Return the (x, y) coordinate for the center point of the cell that contains the specified text.  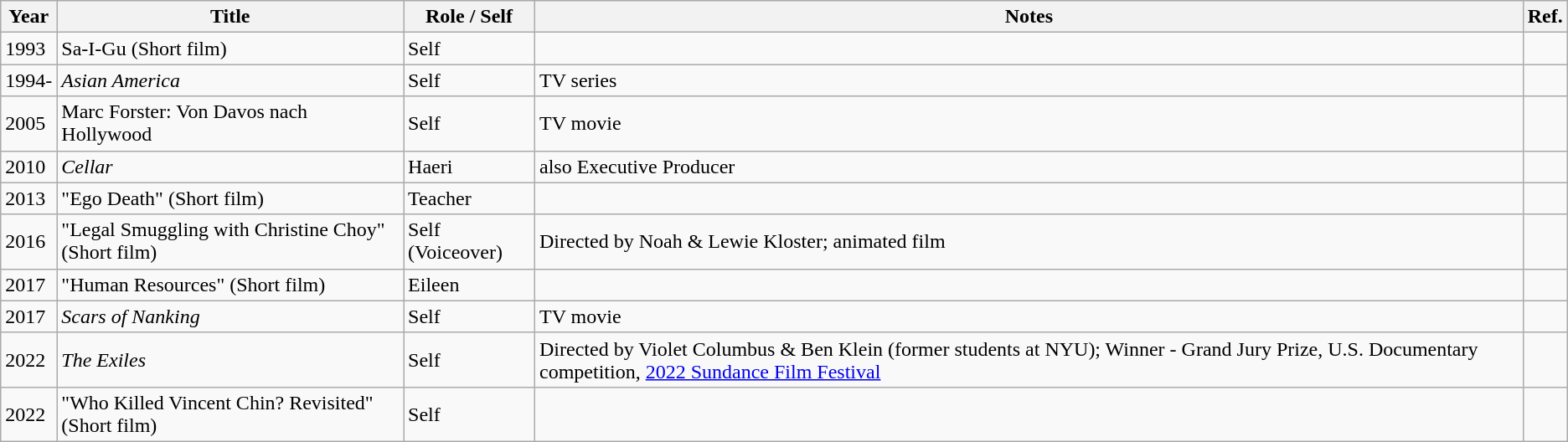
TV series (1029, 80)
Marc Forster: Von Davos nach Hollywood (230, 124)
1994- (28, 80)
Directed by Noah & Lewie Kloster; animated film (1029, 241)
Notes (1029, 17)
2013 (28, 198)
"Legal Smuggling with Christine Choy" (Short film) (230, 241)
2016 (28, 241)
"Ego Death" (Short film) (230, 198)
Scars of Nanking (230, 316)
1993 (28, 49)
Ref. (1545, 17)
Role / Self (469, 17)
Eileen (469, 285)
Title (230, 17)
Haeri (469, 167)
Year (28, 17)
Teacher (469, 198)
2010 (28, 167)
The Exiles (230, 360)
Sa-I-Gu (Short film) (230, 49)
"Human Resources" (Short film) (230, 285)
2005 (28, 124)
Asian America (230, 80)
Self (Voiceover) (469, 241)
also Executive Producer (1029, 167)
"Who Killed Vincent Chin? Revisited" (Short film) (230, 414)
Cellar (230, 167)
